Return (x, y) of the center of cell containing provided text 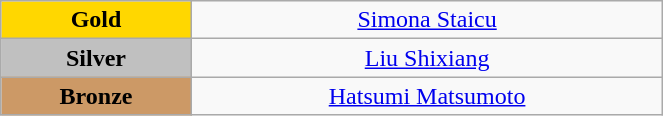
Bronze (96, 96)
Silver (96, 58)
Hatsumi Matsumoto (427, 96)
Gold (96, 20)
Simona Staicu (427, 20)
Liu Shixiang (427, 58)
